Search for the cell housing the specified text and yield its (x, y) center coordinate. 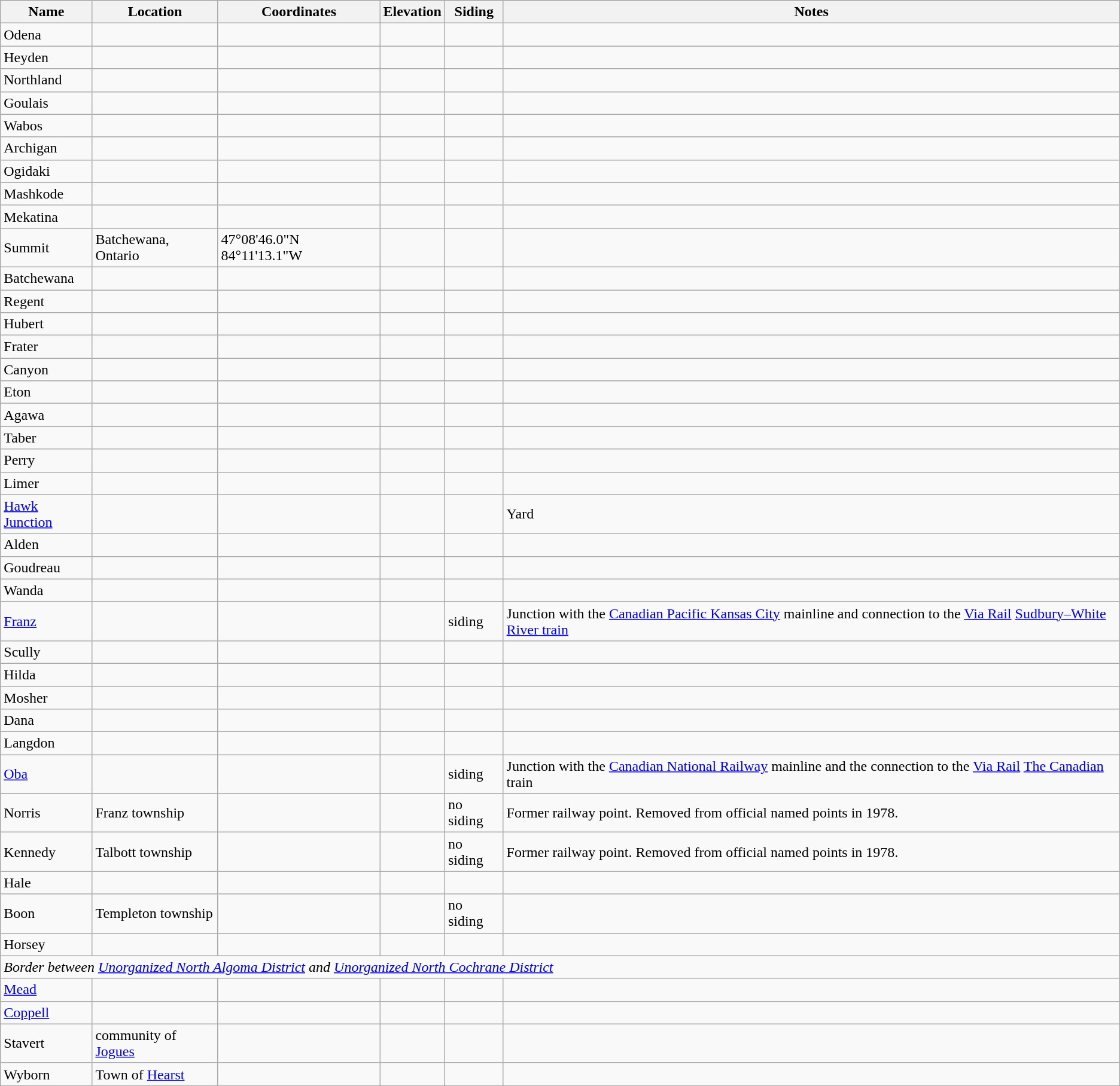
Siding (474, 12)
Hubert (47, 324)
Junction with the Canadian National Railway mainline and the connection to the Via Rail The Canadian train (811, 774)
Hilda (47, 675)
Mead (47, 990)
Location (155, 12)
Canyon (47, 370)
Talbott township (155, 852)
Goulais (47, 103)
Notes (811, 12)
Alden (47, 545)
Junction with the Canadian Pacific Kansas City mainline and connection to the Via Rail Sudbury–White River train (811, 621)
Hale (47, 883)
Batchewana, Ontario (155, 248)
Ogidaki (47, 171)
Name (47, 12)
Summit (47, 248)
Boon (47, 914)
Frater (47, 347)
Regent (47, 301)
Archigan (47, 148)
Odena (47, 35)
community of Jogues (155, 1043)
Dana (47, 721)
Wabos (47, 126)
Franz township (155, 813)
Wanda (47, 590)
47°08'46.0"N 84°11'13.1"W (299, 248)
Taber (47, 438)
Elevation (412, 12)
Norris (47, 813)
Town of Hearst (155, 1074)
Goudreau (47, 568)
Limer (47, 483)
Templeton township (155, 914)
Eton (47, 392)
Franz (47, 621)
Langdon (47, 743)
Stavert (47, 1043)
Border between Unorganized North Algoma District and Unorganized North Cochrane District (560, 967)
Wyborn (47, 1074)
Heyden (47, 57)
Batchewana (47, 278)
Agawa (47, 415)
Perry (47, 460)
Oba (47, 774)
Mosher (47, 698)
Northland (47, 80)
Kennedy (47, 852)
Coppell (47, 1012)
Horsey (47, 944)
Scully (47, 652)
Coordinates (299, 12)
Mekatina (47, 216)
Mashkode (47, 194)
Hawk Junction (47, 514)
Yard (811, 514)
